Capture the cell that displays the provided text and extract its (X, Y) central coordinate. 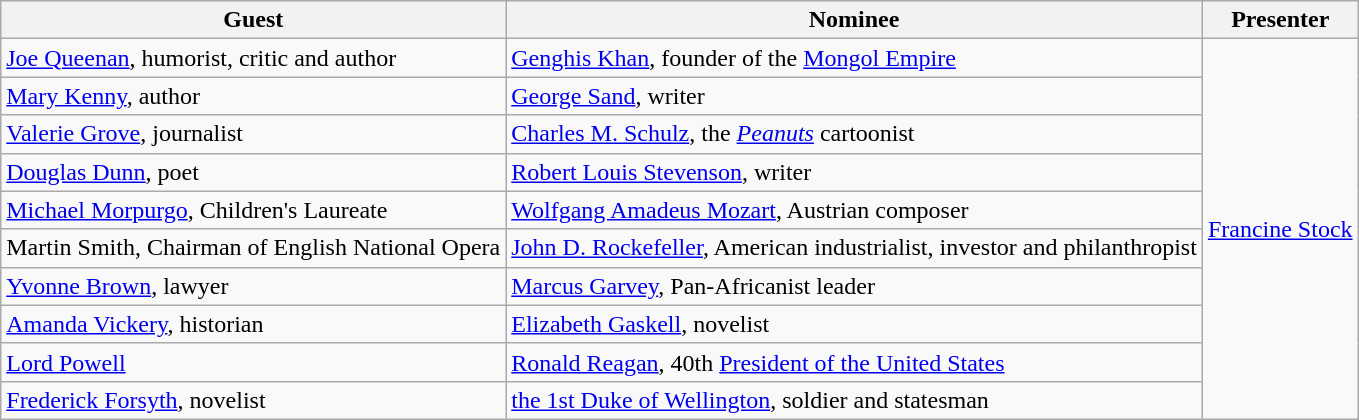
Ronald Reagan, 40th President of the United States (854, 362)
Valerie Grove, journalist (254, 134)
the 1st Duke of Wellington, soldier and statesman (854, 400)
Robert Louis Stevenson, writer (854, 172)
Genghis Khan, founder of the Mongol Empire (854, 58)
Marcus Garvey, Pan-Africanist leader (854, 286)
Lord Powell (254, 362)
Douglas Dunn, poet (254, 172)
John D. Rockefeller, American industrialist, investor and philanthropist (854, 248)
Frederick Forsyth, novelist (254, 400)
Joe Queenan, humorist, critic and author (254, 58)
Nominee (854, 20)
Elizabeth Gaskell, novelist (854, 324)
Wolfgang Amadeus Mozart, Austrian composer (854, 210)
Amanda Vickery, historian (254, 324)
Martin Smith, Chairman of English National Opera (254, 248)
Guest (254, 20)
Mary Kenny, author (254, 96)
Michael Morpurgo, Children's Laureate (254, 210)
Presenter (1280, 20)
George Sand, writer (854, 96)
Francine Stock (1280, 230)
Yvonne Brown, lawyer (254, 286)
Charles M. Schulz, the Peanuts cartoonist (854, 134)
